Scan for the cell matching the given text and deliver its (x, y) coordinate at center. 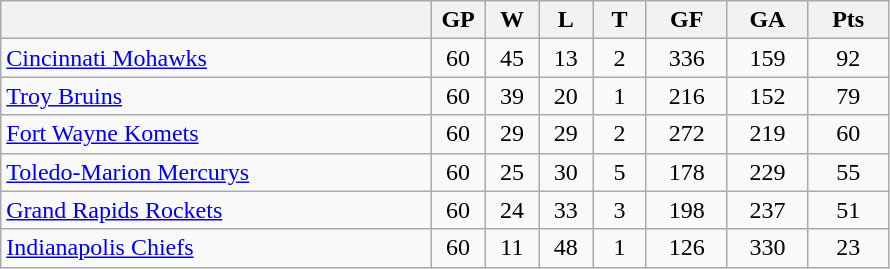
Indianapolis Chiefs (216, 248)
330 (768, 248)
11 (512, 248)
23 (848, 248)
25 (512, 172)
159 (768, 58)
152 (768, 96)
Cincinnati Mohawks (216, 58)
W (512, 20)
GP (458, 20)
Troy Bruins (216, 96)
336 (686, 58)
33 (566, 210)
Grand Rapids Rockets (216, 210)
198 (686, 210)
272 (686, 134)
126 (686, 248)
178 (686, 172)
T (620, 20)
20 (566, 96)
92 (848, 58)
229 (768, 172)
237 (768, 210)
216 (686, 96)
GA (768, 20)
13 (566, 58)
3 (620, 210)
30 (566, 172)
5 (620, 172)
45 (512, 58)
51 (848, 210)
219 (768, 134)
L (566, 20)
48 (566, 248)
79 (848, 96)
GF (686, 20)
24 (512, 210)
Pts (848, 20)
39 (512, 96)
Toledo-Marion Mercurys (216, 172)
Fort Wayne Komets (216, 134)
55 (848, 172)
